Extract the [X, Y] coordinate from the center of the cell holding the provided text.  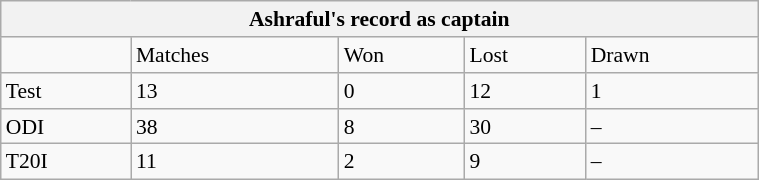
Drawn [672, 55]
9 [526, 162]
Test [66, 91]
8 [402, 126]
12 [526, 91]
13 [235, 91]
1 [672, 91]
Ashraful's record as captain [380, 19]
T20I [66, 162]
30 [526, 126]
0 [402, 91]
ODI [66, 126]
11 [235, 162]
38 [235, 126]
2 [402, 162]
Won [402, 55]
Matches [235, 55]
Lost [526, 55]
